For the text-containing cell, return its midpoint in (x, y) coordinate format. 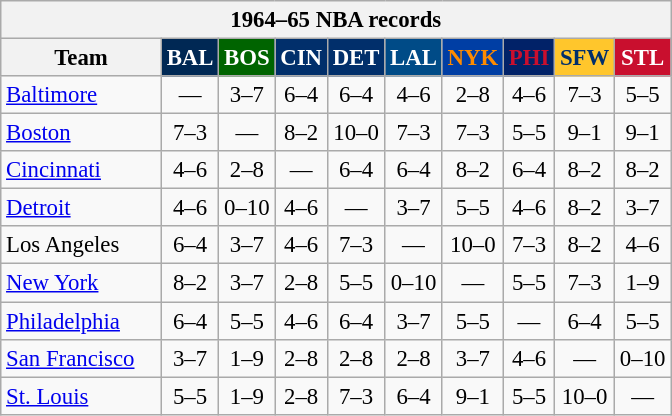
Team (82, 58)
PHI (528, 58)
CIN (301, 58)
San Francisco (82, 358)
SFW (585, 58)
New York (82, 283)
Detroit (82, 208)
Philadelphia (82, 321)
NYK (472, 58)
Cincinnati (82, 170)
BOS (247, 58)
1964–65 NBA records (336, 20)
Boston (82, 133)
LAL (414, 58)
Baltimore (82, 95)
Los Angeles (82, 245)
St. Louis (82, 396)
BAL (190, 58)
DET (356, 58)
STL (643, 58)
